Output the [X, Y] coordinate of the center of the cell containing the given text.  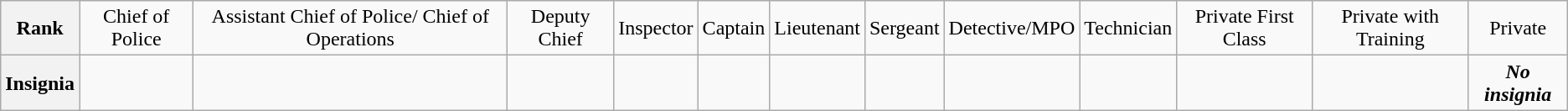
Rank [40, 29]
Detective/MPO [1012, 29]
Chief of Police [137, 29]
Lieutenant [818, 29]
Private with Training [1390, 29]
Deputy Chief [561, 29]
Private [1518, 29]
Captain [734, 29]
Inspector [656, 29]
Sergeant [905, 29]
Technician [1128, 29]
No insignia [1518, 82]
Private First Class [1245, 29]
Insignia [40, 82]
Assistant Chief of Police/ Chief of Operations [350, 29]
